Scan for the cell matching the given text and deliver its [X, Y] coordinate at center. 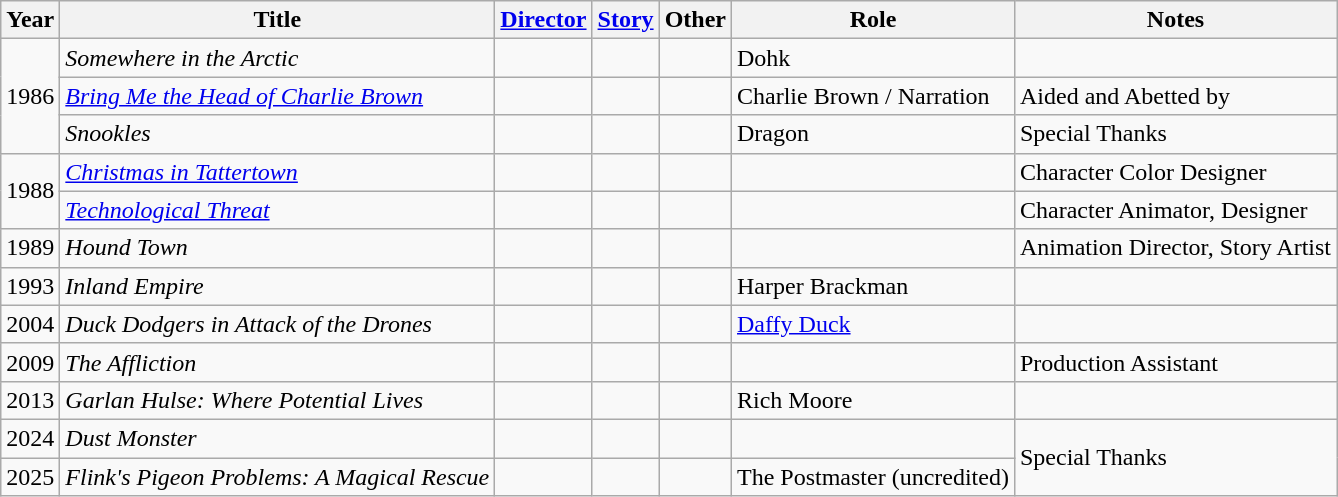
Character Color Designer [1175, 172]
Animation Director, Story Artist [1175, 248]
Harper Brackman [872, 286]
Hound Town [278, 248]
Daffy Duck [872, 324]
Dohk [872, 58]
Story [626, 20]
1986 [30, 96]
Charlie Brown / Narration [872, 96]
Rich Moore [872, 400]
Dust Monster [278, 438]
Somewhere in the Arctic [278, 58]
1988 [30, 191]
1993 [30, 286]
Notes [1175, 20]
Director [544, 20]
Garlan Hulse: Where Potential Lives [278, 400]
Christmas in Tattertown [278, 172]
2024 [30, 438]
Year [30, 20]
Technological Threat [278, 210]
Other [695, 20]
Production Assistant [1175, 362]
Title [278, 20]
Snookles [278, 134]
The Postmaster (uncredited) [872, 477]
2013 [30, 400]
Duck Dodgers in Attack of the Drones [278, 324]
2009 [30, 362]
Bring Me the Head of Charlie Brown [278, 96]
Inland Empire [278, 286]
The Affliction [278, 362]
Aided and Abetted by [1175, 96]
Role [872, 20]
Character Animator, Designer [1175, 210]
2004 [30, 324]
Dragon [872, 134]
1989 [30, 248]
Flink's Pigeon Problems: A Magical Rescue [278, 477]
2025 [30, 477]
